Capture the cell that displays the provided text and extract its (x, y) central coordinate. 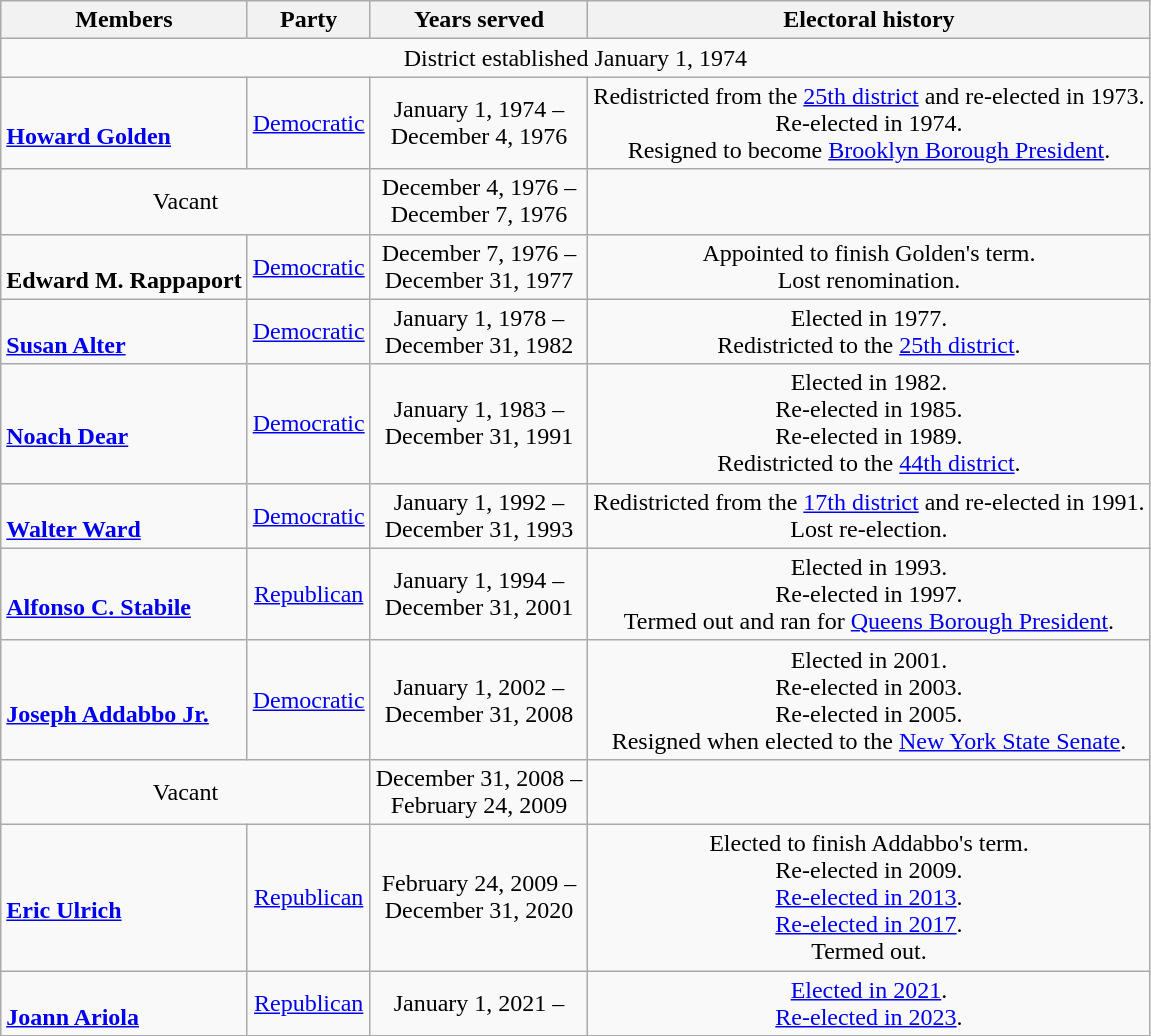
Elected in 1993. Re-elected in 1997. Termed out and ran for Queens Borough President. (869, 594)
January 1, 2002 – December 31, 2008 (479, 700)
Elected in 1977. Redistricted to the 25th district. (869, 332)
Years served (479, 20)
Appointed to finish Golden's term. Lost renomination. (869, 266)
January 1, 1983 – December 31, 1991 (479, 424)
Edward M. Rappaport (124, 266)
January 1, 1992 – December 31, 1993 (479, 516)
Alfonso C. Stabile (124, 594)
Walter Ward (124, 516)
Elected in 2001. Re-elected in 2003. Re-elected in 2005. Resigned when elected to the New York State Senate. (869, 700)
Joseph Addabbo Jr. (124, 700)
Elected in 1982. Re-elected in 1985. Re-elected in 1989. Redistricted to the 44th district. (869, 424)
Members (124, 20)
Redistricted from the 17th district and re-elected in 1991. Lost re-election. (869, 516)
Noach Dear (124, 424)
Howard Golden (124, 123)
Party (308, 20)
January 1, 1978 – December 31, 1982 (479, 332)
Joann Ariola (124, 1002)
District established January 1, 1974 (576, 58)
January 1, 2021 – (479, 1002)
December 31, 2008 – February 24, 2009 (479, 792)
December 4, 1976 – December 7, 1976 (479, 202)
Elected to finish Addabbo's term. Re-elected in 2009. Re-elected in 2013. Re-elected in 2017. Termed out. (869, 897)
Redistricted from the 25th district and re-elected in 1973. Re-elected in 1974. Resigned to become Brooklyn Borough President. (869, 123)
January 1, 1974 – December 4, 1976 (479, 123)
Susan Alter (124, 332)
Electoral history (869, 20)
Elected in 2021. Re-elected in 2023. (869, 1002)
February 24, 2009 – December 31, 2020 (479, 897)
January 1, 1994 – December 31, 2001 (479, 594)
December 7, 1976 – December 31, 1977 (479, 266)
Eric Ulrich (124, 897)
